Search for the cell housing the specified text and yield its [X, Y] center coordinate. 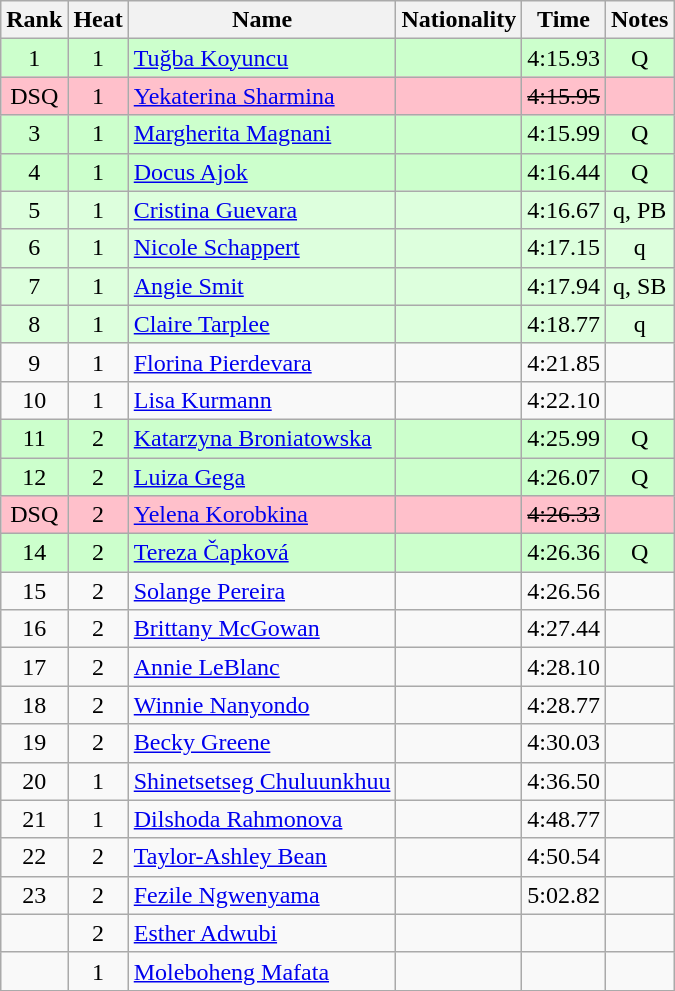
16 [34, 629]
4:26.07 [564, 477]
17 [34, 667]
4:16.44 [564, 172]
Esther Adwubi [262, 933]
Florina Pierdevara [262, 362]
4:15.93 [564, 58]
4:26.36 [564, 553]
5 [34, 210]
Winnie Nanyondo [262, 705]
q, PB [639, 210]
Rank [34, 20]
Fezile Ngwenyama [262, 895]
Notes [639, 20]
q, SB [639, 286]
Annie LeBlanc [262, 667]
Nationality [459, 20]
4:18.77 [564, 324]
Docus Ajok [262, 172]
Solange Pereira [262, 591]
4 [34, 172]
4:26.56 [564, 591]
19 [34, 743]
Becky Greene [262, 743]
Time [564, 20]
4:28.10 [564, 667]
Claire Tarplee [262, 324]
18 [34, 705]
22 [34, 857]
Lisa Kurmann [262, 400]
4:48.77 [564, 819]
14 [34, 553]
Yekaterina Sharmina [262, 96]
11 [34, 438]
4:50.54 [564, 857]
3 [34, 134]
7 [34, 286]
4:27.44 [564, 629]
4:30.03 [564, 743]
4:16.67 [564, 210]
Margherita Magnani [262, 134]
20 [34, 781]
4:21.85 [564, 362]
Katarzyna Broniatowska [262, 438]
12 [34, 477]
4:22.10 [564, 400]
4:26.33 [564, 515]
4:25.99 [564, 438]
10 [34, 400]
Taylor-Ashley Bean [262, 857]
4:15.99 [564, 134]
4:28.77 [564, 705]
4:15.95 [564, 96]
8 [34, 324]
23 [34, 895]
Yelena Korobkina [262, 515]
Name [262, 20]
Luiza Gega [262, 477]
4:36.50 [564, 781]
15 [34, 591]
5:02.82 [564, 895]
Tuğba Koyuncu [262, 58]
Tereza Čapková [262, 553]
21 [34, 819]
Cristina Guevara [262, 210]
Shinetsetseg Chuluunkhuu [262, 781]
9 [34, 362]
Dilshoda Rahmonova [262, 819]
4:17.94 [564, 286]
Angie Smit [262, 286]
4:17.15 [564, 248]
Nicole Schappert [262, 248]
Heat [98, 20]
6 [34, 248]
Brittany McGowan [262, 629]
Moleboheng Mafata [262, 971]
